From the cell containing the given text, extract its center point as [X, Y] coordinate. 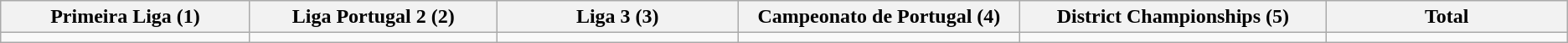
Primeira Liga (1) [126, 17]
Liga Portugal 2 (2) [374, 17]
District Championships (5) [1173, 17]
Campeonato de Portugal (4) [879, 17]
Liga 3 (3) [617, 17]
Total [1447, 17]
